Output the (x, y) coordinate of the center of the cell containing the given text.  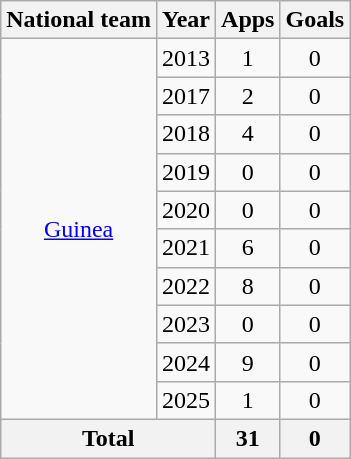
2022 (186, 286)
Total (108, 438)
National team (79, 20)
Year (186, 20)
2019 (186, 172)
2024 (186, 362)
Goals (315, 20)
2020 (186, 210)
2018 (186, 134)
6 (248, 248)
2 (248, 96)
2025 (186, 400)
2013 (186, 58)
2021 (186, 248)
4 (248, 134)
Guinea (79, 230)
8 (248, 286)
9 (248, 362)
2017 (186, 96)
31 (248, 438)
Apps (248, 20)
2023 (186, 324)
